Return the (x, y) coordinate for the center point of the cell that contains the specified text.  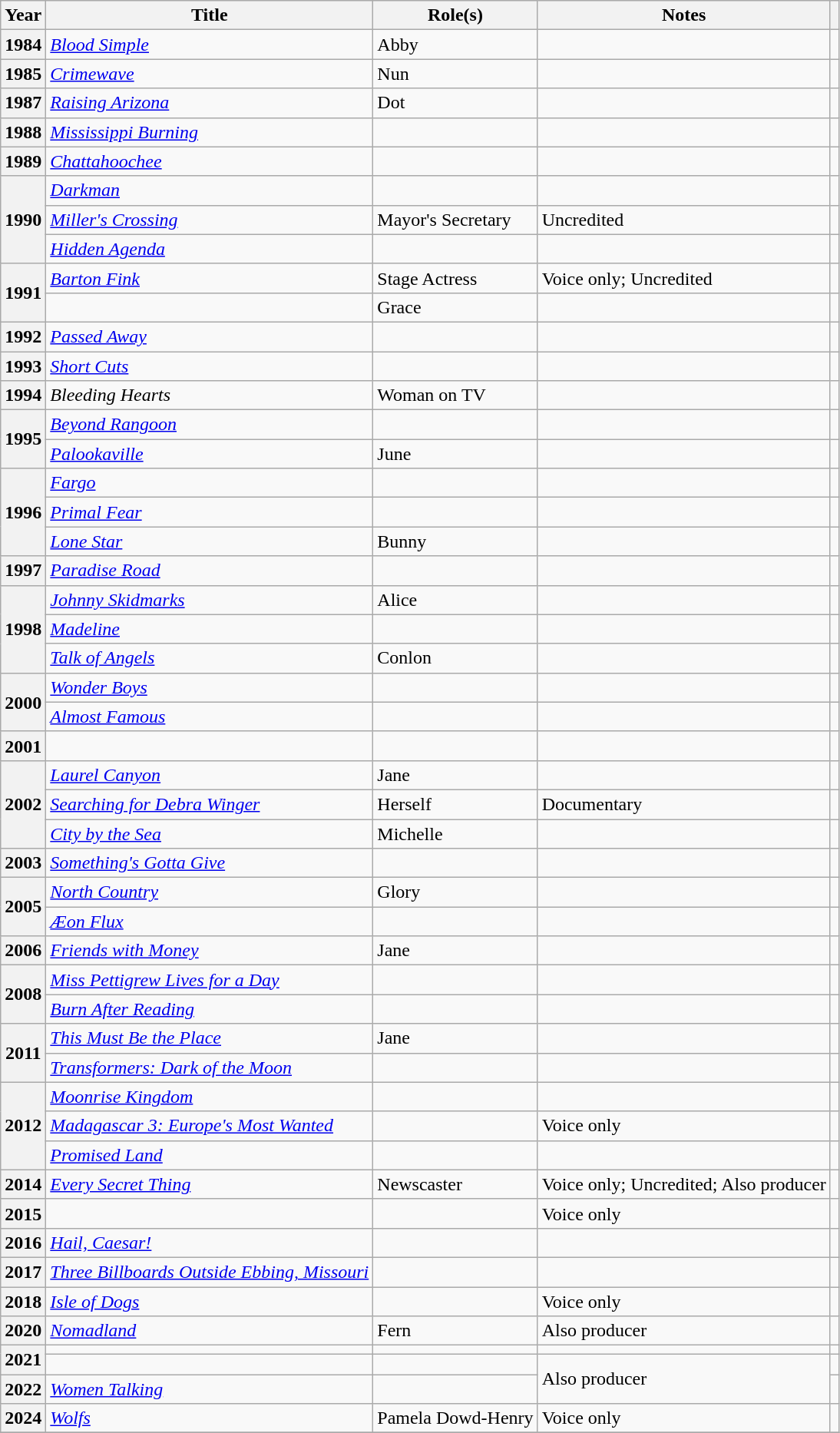
Barton Fink (210, 278)
Hail, Caesar! (210, 1243)
Friends with Money (210, 951)
Fargo (210, 483)
Mississippi Burning (210, 132)
Æon Flux (210, 922)
Nomadland (210, 1331)
2018 (23, 1302)
This Must Be the Place (210, 1038)
Notes (683, 15)
Nun (455, 74)
Documentary (683, 804)
Year (23, 15)
Hidden Agenda (210, 249)
Talk of Angels (210, 658)
2003 (23, 863)
Voice only; Uncredited; Also producer (683, 1184)
1989 (23, 161)
Short Cuts (210, 366)
Title (210, 15)
2014 (23, 1184)
Miller's Crossing (210, 220)
Bunny (455, 541)
2006 (23, 951)
Stage Actress (455, 278)
Paradise Road (210, 571)
Madagascar 3: Europe's Most Wanted (210, 1126)
2021 (23, 1360)
Passed Away (210, 336)
Uncredited (683, 220)
June (455, 454)
Something's Gotta Give (210, 863)
Michelle (455, 833)
Dot (455, 103)
1988 (23, 132)
Raising Arizona (210, 103)
Grace (455, 307)
2012 (23, 1126)
Conlon (455, 658)
2016 (23, 1243)
1992 (23, 336)
Moonrise Kingdom (210, 1097)
Pamela Dowd-Henry (455, 1418)
2015 (23, 1213)
Women Talking (210, 1389)
1991 (23, 293)
Miss Pettigrew Lives for a Day (210, 980)
Primal Fear (210, 512)
1997 (23, 571)
Glory (455, 892)
1985 (23, 74)
1994 (23, 395)
Chattahoochee (210, 161)
2000 (23, 702)
Herself (455, 804)
1990 (23, 220)
Isle of Dogs (210, 1302)
City by the Sea (210, 833)
Newscaster (455, 1184)
1993 (23, 366)
Alice (455, 600)
Mayor's Secretary (455, 220)
Blood Simple (210, 45)
2005 (23, 907)
2011 (23, 1053)
Fern (455, 1331)
Laurel Canyon (210, 775)
Beyond Rangoon (210, 425)
2017 (23, 1272)
2008 (23, 994)
2001 (23, 746)
Wolfs (210, 1418)
1996 (23, 512)
2002 (23, 804)
Abby (455, 45)
Woman on TV (455, 395)
1995 (23, 439)
Every Secret Thing (210, 1184)
Transformers: Dark of the Moon (210, 1067)
1984 (23, 45)
North Country (210, 892)
2020 (23, 1331)
Darkman (210, 190)
Crimewave (210, 74)
2022 (23, 1389)
Bleeding Hearts (210, 395)
Madeline (210, 629)
Role(s) (455, 15)
1987 (23, 103)
Burn After Reading (210, 1009)
Almost Famous (210, 716)
1998 (23, 629)
Wonder Boys (210, 687)
Three Billboards Outside Ebbing, Missouri (210, 1272)
Lone Star (210, 541)
2024 (23, 1418)
Palookaville (210, 454)
Johnny Skidmarks (210, 600)
Searching for Debra Winger (210, 804)
Promised Land (210, 1155)
Voice only; Uncredited (683, 278)
